Provide the [X, Y] coordinate of the cell's center where the given text is located.  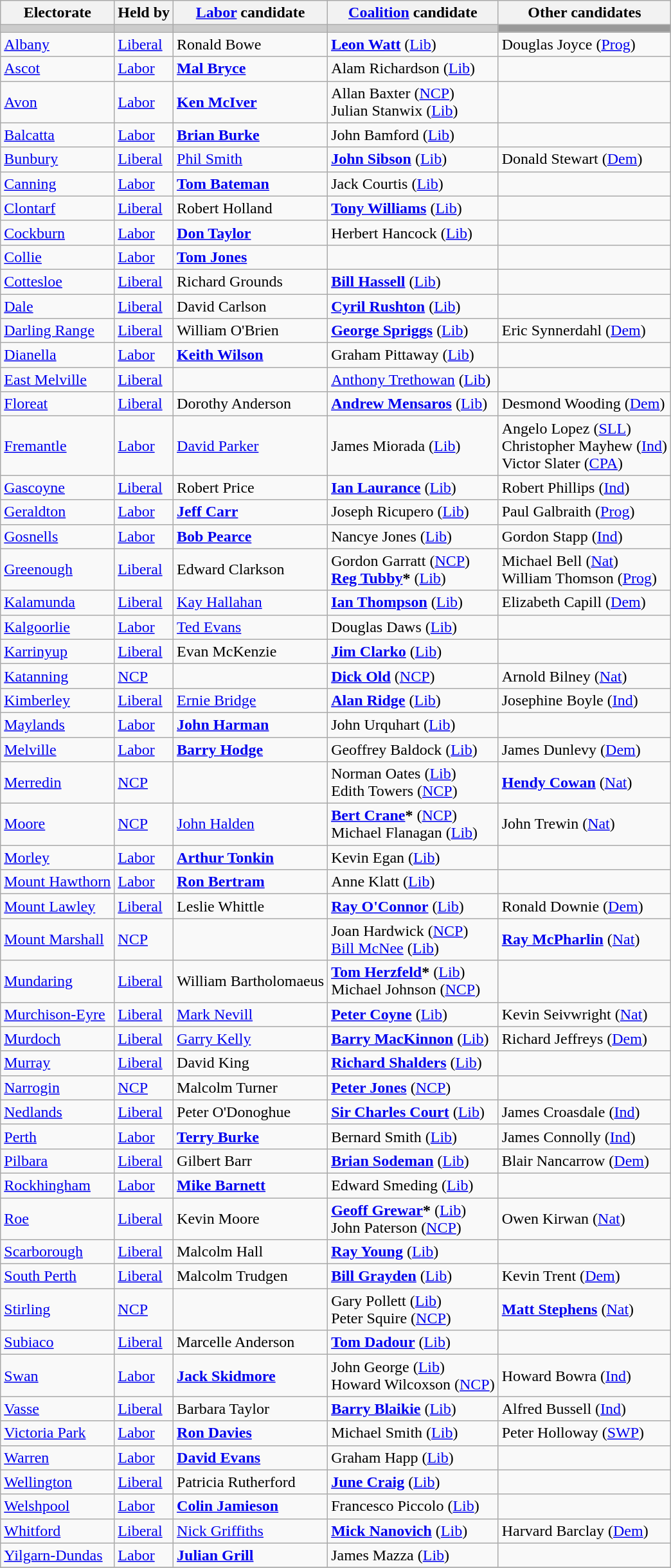
Donald Stewart (Dem) [584, 159]
Mark Nevill [251, 1014]
Albany [58, 44]
Avon [58, 101]
Mundaring [58, 982]
Angelo Lopez (SLL) Christopher Mayhew (Ind) Victor Slater (CPA) [584, 446]
Andrew Mensaros (Lib) [413, 404]
Vasse [58, 1409]
Ascot [58, 69]
Tom Bateman [251, 184]
Warren [58, 1458]
Geraldton [58, 512]
Joseph Ricupero (Lib) [413, 512]
Swan [58, 1376]
Peter Jones (NCP) [413, 1088]
David King [251, 1063]
Balcatta [58, 135]
Colin Jamieson [251, 1506]
William O'Brien [251, 331]
John Harman [251, 725]
Bill Hassell (Lib) [413, 281]
Mount Hawthorn [58, 882]
Whitford [58, 1531]
Howard Bowra (Ind) [584, 1376]
Tom Jones [251, 257]
Bill Grayden (Lib) [413, 1276]
Ray O'Connor (Lib) [413, 906]
Sir Charles Court (Lib) [413, 1112]
Patricia Rutherford [251, 1482]
Coalition candidate [413, 13]
James Miorada (Lib) [413, 446]
Gordon Garratt (NCP) Reg Tubby* (Lib) [413, 569]
Gilbert Barr [251, 1161]
John Bamford (Lib) [413, 135]
Mount Lawley [58, 906]
John Halden [251, 825]
George Spriggs (Lib) [413, 331]
Dale [58, 306]
Bernard Smith (Lib) [413, 1136]
Julian Grill [251, 1555]
Bunbury [58, 159]
Terry Burke [251, 1136]
Mick Nanovich (Lib) [413, 1531]
David Evans [251, 1458]
Wellington [58, 1482]
Murdoch [58, 1039]
Kimberley [58, 700]
John Trewin (Nat) [584, 825]
Harvard Barclay (Dem) [584, 1531]
Ian Laurance (Lib) [413, 488]
Richard Grounds [251, 281]
Rockhingham [58, 1185]
Mount Marshall [58, 939]
Nick Griffiths [251, 1531]
Stirling [58, 1309]
June Craig (Lib) [413, 1482]
Gosnells [58, 536]
Barry Hodge [251, 750]
Ray McPharlin (Nat) [584, 939]
Yilgarn-Dundas [58, 1555]
Francesco Piccolo (Lib) [413, 1506]
Desmond Wooding (Dem) [584, 404]
Malcolm Hall [251, 1252]
Dianella [58, 355]
Clontarf [58, 208]
Leslie Whittle [251, 906]
Murchison-Eyre [58, 1014]
Ron Bertram [251, 882]
Dorothy Anderson [251, 404]
Herbert Hancock (Lib) [413, 233]
East Melville [58, 380]
John George (Lib) Howard Wilcoxson (NCP) [413, 1376]
Alfred Bussell (Ind) [584, 1409]
Edward Smeding (Lib) [413, 1185]
Mike Barnett [251, 1185]
Alan Ridge (Lib) [413, 700]
Jack Skidmore [251, 1376]
Owen Kirwan (Nat) [584, 1218]
Ronald Downie (Dem) [584, 906]
Labor candidate [251, 13]
Marcelle Anderson [251, 1343]
Ronald Bowe [251, 44]
Barry MacKinnon (Lib) [413, 1039]
Arnold Bilney (Nat) [584, 676]
Richard Shalders (Lib) [413, 1063]
Douglas Daws (Lib) [413, 627]
Bob Pearce [251, 536]
Ted Evans [251, 627]
Ray Young (Lib) [413, 1252]
James Croasdale (Ind) [584, 1112]
Kalgoorlie [58, 627]
Arthur Tonkin [251, 858]
Ron Davies [251, 1433]
Evan McKenzie [251, 651]
Morley [58, 858]
Alam Richardson (Lib) [413, 69]
Kevin Moore [251, 1218]
Robert Phillips (Ind) [584, 488]
Gordon Stapp (Ind) [584, 536]
Collie [58, 257]
Mal Bryce [251, 69]
Blair Nancarrow (Dem) [584, 1161]
David Carlson [251, 306]
Ken McIver [251, 101]
Kevin Seivwright (Nat) [584, 1014]
Jim Clarko (Lib) [413, 651]
Canning [58, 184]
Kevin Trent (Dem) [584, 1276]
Bert Crane* (NCP) Michael Flanagan (Lib) [413, 825]
Darling Range [58, 331]
Robert Price [251, 488]
Tony Williams (Lib) [413, 208]
Pilbara [58, 1161]
Gary Pollett (Lib) Peter Squire (NCP) [413, 1309]
Anthony Trethowan (Lib) [413, 380]
James Mazza (Lib) [413, 1555]
Michael Smith (Lib) [413, 1433]
Eric Synnerdahl (Dem) [584, 331]
John Urquhart (Lib) [413, 725]
Melville [58, 750]
Richard Jeffreys (Dem) [584, 1039]
Dick Old (NCP) [413, 676]
Nancye Jones (Lib) [413, 536]
South Perth [58, 1276]
Malcolm Turner [251, 1088]
Other candidates [584, 13]
Malcolm Trudgen [251, 1276]
Cottesloe [58, 281]
Victoria Park [58, 1433]
Floreat [58, 404]
Electorate [58, 13]
Roe [58, 1218]
Peter Holloway (SWP) [584, 1433]
Keith Wilson [251, 355]
Jack Courtis (Lib) [413, 184]
Moore [58, 825]
Leon Watt (Lib) [413, 44]
Peter O'Donoghue [251, 1112]
Norman Oates (Lib) Edith Towers (NCP) [413, 782]
Kay Hallahan [251, 603]
Ian Thompson (Lib) [413, 603]
Peter Coyne (Lib) [413, 1014]
Katanning [58, 676]
Geoffrey Baldock (Lib) [413, 750]
Michael Bell (Nat) William Thomson (Prog) [584, 569]
Fremantle [58, 446]
Joan Hardwick (NCP) Bill McNee (Lib) [413, 939]
Murray [58, 1063]
Josephine Boyle (Ind) [584, 700]
Don Taylor [251, 233]
Douglas Joyce (Prog) [584, 44]
Gascoyne [58, 488]
Cyril Rushton (Lib) [413, 306]
Barry Blaikie (Lib) [413, 1409]
John Sibson (Lib) [413, 159]
Graham Happ (Lib) [413, 1458]
Perth [58, 1136]
James Dunlevy (Dem) [584, 750]
Scarborough [58, 1252]
Held by [144, 13]
Geoff Grewar* (Lib) John Paterson (NCP) [413, 1218]
Allan Baxter (NCP) Julian Stanwix (Lib) [413, 101]
Hendy Cowan (Nat) [584, 782]
Jeff Carr [251, 512]
Brian Sodeman (Lib) [413, 1161]
Merredin [58, 782]
David Parker [251, 446]
Edward Clarkson [251, 569]
Ernie Bridge [251, 700]
Welshpool [58, 1506]
Maylands [58, 725]
Kevin Egan (Lib) [413, 858]
Subiaco [58, 1343]
Nedlands [58, 1112]
Elizabeth Capill (Dem) [584, 603]
Anne Klatt (Lib) [413, 882]
Greenough [58, 569]
Matt Stephens (Nat) [584, 1309]
Garry Kelly [251, 1039]
William Bartholomaeus [251, 982]
Graham Pittaway (Lib) [413, 355]
Barbara Taylor [251, 1409]
Cockburn [58, 233]
Kalamunda [58, 603]
Paul Galbraith (Prog) [584, 512]
Phil Smith [251, 159]
Karrinyup [58, 651]
Tom Dadour (Lib) [413, 1343]
Robert Holland [251, 208]
Tom Herzfeld* (Lib) Michael Johnson (NCP) [413, 982]
Narrogin [58, 1088]
Brian Burke [251, 135]
James Connolly (Ind) [584, 1136]
